Pinpoint the cell where the given text exists, returning its (X, Y) midpoint coordinate. 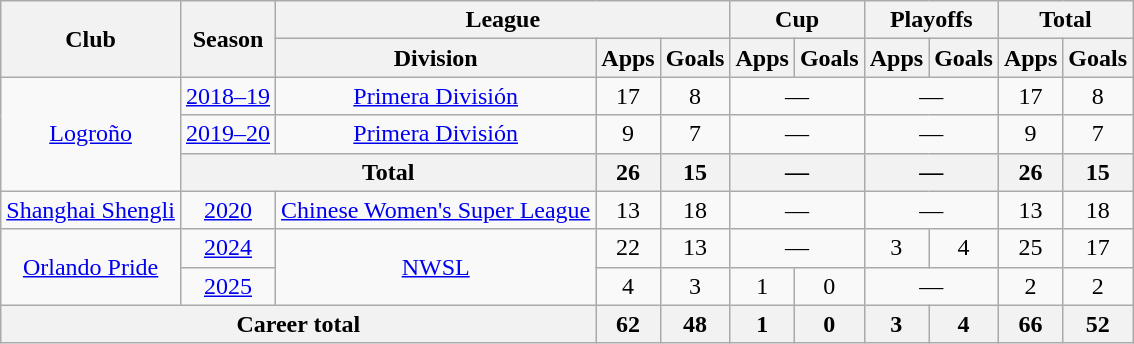
Logroño (91, 134)
2019–20 (228, 134)
NWSL (436, 267)
2025 (228, 286)
Shanghai Shengli (91, 210)
Club (91, 39)
48 (695, 324)
Playoffs (931, 20)
66 (1030, 324)
Orlando Pride (91, 267)
25 (1030, 248)
2020 (228, 210)
62 (628, 324)
2024 (228, 248)
Chinese Women's Super League (436, 210)
Cup (797, 20)
52 (1098, 324)
22 (628, 248)
Division (436, 58)
League (503, 20)
2018–19 (228, 96)
Season (228, 39)
Career total (298, 324)
